For the text-containing cell, return its midpoint in (x, y) coordinate format. 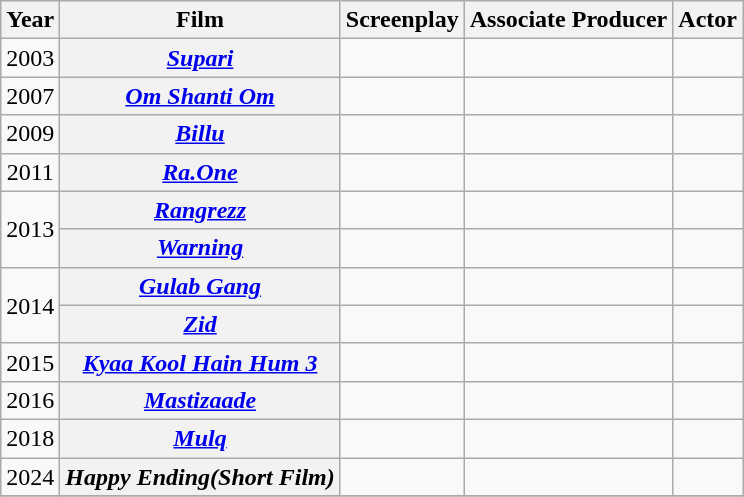
2015 (30, 362)
Screenplay (402, 20)
Billu (200, 134)
2024 (30, 477)
Mastizaade (200, 400)
2014 (30, 305)
Year (30, 20)
Gulab Gang (200, 286)
Ra.One (200, 172)
Om Shanti Om (200, 96)
Actor (708, 20)
Zid (200, 324)
2018 (30, 438)
Warning (200, 248)
Supari (200, 58)
Rangrezz (200, 210)
2007 (30, 96)
Film (200, 20)
Associate Producer (568, 20)
Mulq (200, 438)
2011 (30, 172)
2009 (30, 134)
Kyaa Kool Hain Hum 3 (200, 362)
2003 (30, 58)
2013 (30, 229)
Happy Ending(Short Film) (200, 477)
2016 (30, 400)
